From the cell containing the given text, extract its center point as (X, Y) coordinate. 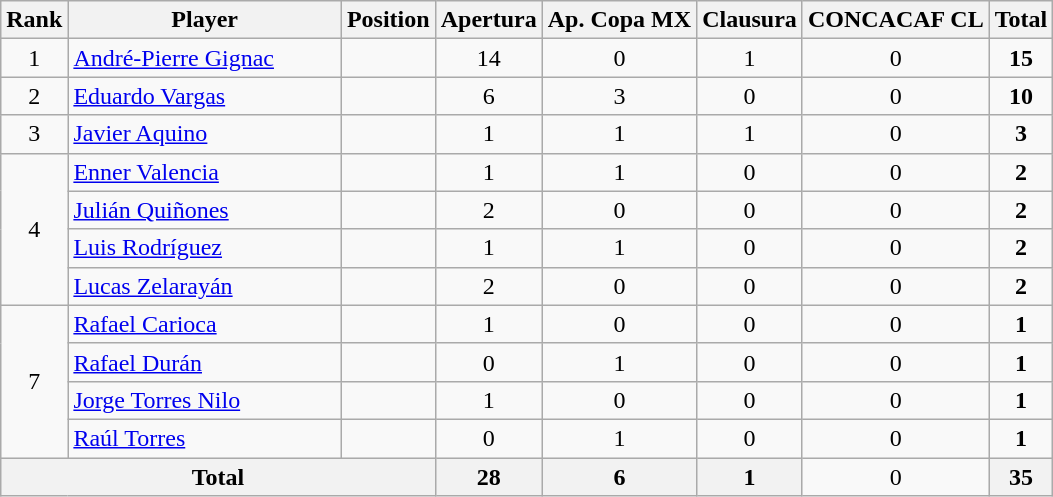
7 (34, 381)
15 (1021, 58)
Javier Aquino (205, 134)
Clausura (750, 20)
Raúl Torres (205, 438)
Luis Rodríguez (205, 248)
Ap. Copa MX (619, 20)
28 (488, 477)
Julián Quiñones (205, 210)
CONCACAF CL (896, 20)
10 (1021, 96)
André-Pierre Gignac (205, 58)
Player (205, 20)
Position (388, 20)
Rafael Carioca (205, 324)
35 (1021, 477)
Jorge Torres Nilo (205, 400)
Enner Valencia (205, 172)
Eduardo Vargas (205, 96)
4 (34, 229)
Rank (34, 20)
Apertura (488, 20)
Rafael Durán (205, 362)
14 (488, 58)
Lucas Zelarayán (205, 286)
